Locate the cell with the specified text and output its [X, Y] center coordinate. 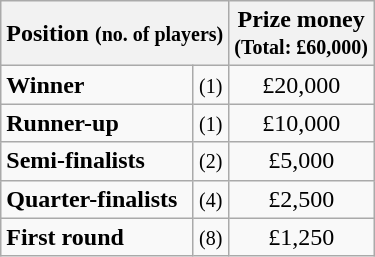
£5,000 [302, 161]
Quarter-finalists [97, 199]
Position (no. of players) [115, 34]
Runner-up [97, 123]
£10,000 [302, 123]
£2,500 [302, 199]
Winner [97, 85]
First round [97, 237]
Semi-finalists [97, 161]
(8) [211, 237]
(4) [211, 199]
Prize money(Total: £60,000) [302, 34]
(2) [211, 161]
£1,250 [302, 237]
£20,000 [302, 85]
